Capture the cell that displays the provided text and extract its [X, Y] central coordinate. 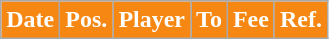
Player [152, 20]
Pos. [86, 20]
Date [30, 20]
To [210, 20]
Ref. [300, 20]
Fee [250, 20]
